Detect which cell encompasses the target text, then output its (x, y) center coordinate. 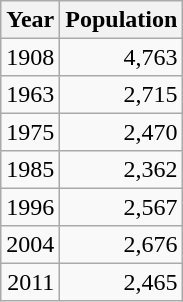
1985 (30, 170)
2,362 (122, 170)
4,763 (122, 56)
1963 (30, 94)
Population (122, 20)
1908 (30, 56)
2,676 (122, 244)
2,470 (122, 132)
Year (30, 20)
2004 (30, 244)
2,715 (122, 94)
2,465 (122, 282)
2011 (30, 282)
2,567 (122, 206)
1996 (30, 206)
1975 (30, 132)
